Identify which cell holds the provided text, then report its (x, y) central coordinate. 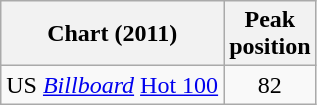
82 (270, 85)
Peakposition (270, 34)
Chart (2011) (112, 34)
US Billboard Hot 100 (112, 85)
